From the cell containing the given text, extract its center point as [x, y] coordinate. 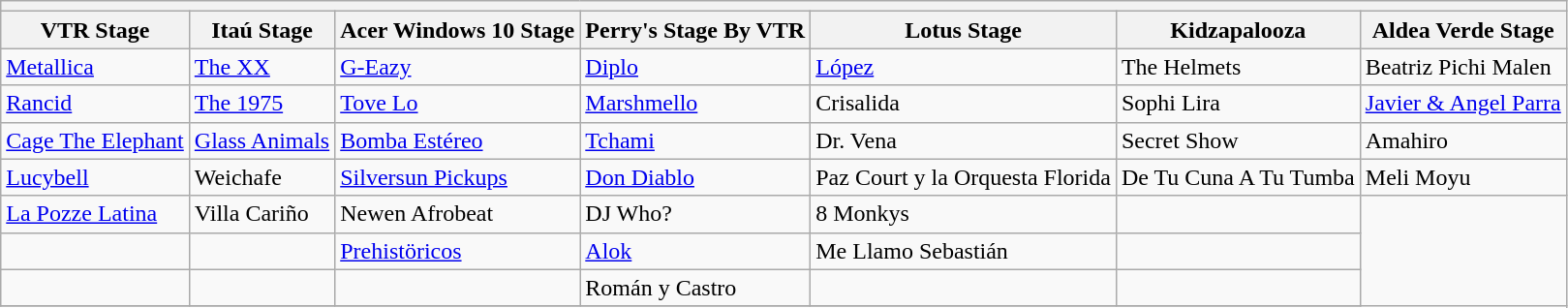
Lotus Stage [964, 30]
Newen Afrobeat [457, 214]
Cage The Elephant [95, 140]
Aldea Verde Stage [1462, 30]
Acer Windows 10 Stage [457, 30]
G-Eazy [457, 67]
Silversun Pickups [457, 177]
Román y Castro [695, 288]
La Pozze Latina [95, 214]
8 Monkys [964, 214]
The Helmets [1238, 67]
Rancid [95, 104]
Meli Moyu [1462, 177]
Paz Court y la Orquesta Florida [964, 177]
Lucybell [95, 177]
Secret Show [1238, 140]
Amahiro [1462, 140]
Weichafe [261, 177]
Itaú Stage [261, 30]
DJ Who? [695, 214]
Alok [695, 251]
Prehistöricos [457, 251]
The 1975 [261, 104]
Crisalida [964, 104]
Villa Cariño [261, 214]
Dr. Vena [964, 140]
Don Diablo [695, 177]
Metallica [95, 67]
The XX [261, 67]
Sophi Lira [1238, 104]
Perry's Stage By VTR [695, 30]
Tove Lo [457, 104]
López [964, 67]
Marshmello [695, 104]
Javier & Angel Parra [1462, 104]
Diplo [695, 67]
Beatriz Pichi Malen [1462, 67]
De Tu Cuna A Tu Tumba [1238, 177]
Kidzapalooza [1238, 30]
Bomba Estéreo [457, 140]
VTR Stage [95, 30]
Glass Animals [261, 140]
Tchami [695, 140]
Me Llamo Sebastián [964, 251]
